Provide the (X, Y) coordinate of the cell's center where the given text is located.  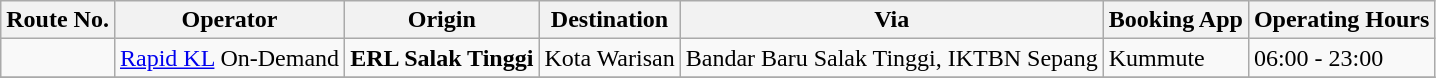
Via (892, 20)
ERL Salak Tinggi (442, 58)
Kummute (1176, 58)
06:00 - 23:00 (1341, 58)
Route No. (58, 20)
Kota Warisan (610, 58)
Origin (442, 20)
Operator (229, 20)
Booking App (1176, 20)
Rapid KL On-Demand (229, 58)
Bandar Baru Salak Tinggi, IKTBN Sepang (892, 58)
Operating Hours (1341, 20)
Destination (610, 20)
